Pinpoint the cell where the given text exists, returning its [X, Y] midpoint coordinate. 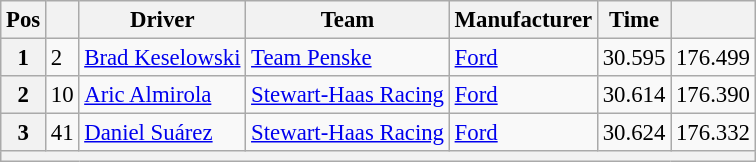
176.499 [714, 58]
30.614 [634, 95]
30.595 [634, 58]
30.624 [634, 133]
Team [348, 20]
Manufacturer [523, 20]
Aric Almirola [162, 95]
Driver [162, 20]
Pos [24, 20]
1 [24, 58]
176.390 [714, 95]
3 [24, 133]
176.332 [714, 133]
Time [634, 20]
Brad Keselowski [162, 58]
41 [62, 133]
10 [62, 95]
Daniel Suárez [162, 133]
Team Penske [348, 58]
